Find where the given text appears and provide that cell's center as (X, Y) coordinate. 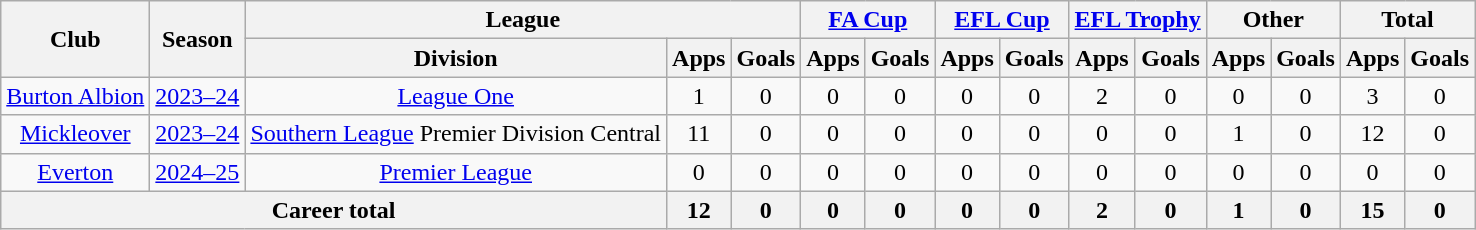
EFL Cup (1002, 20)
Career total (334, 210)
Total (1407, 20)
League One (456, 96)
Season (198, 39)
FA Cup (868, 20)
Everton (76, 172)
Other (1273, 20)
3 (1372, 96)
Premier League (456, 172)
2024–25 (198, 172)
EFL Trophy (1138, 20)
15 (1372, 210)
Club (76, 39)
League (523, 20)
11 (699, 134)
Division (456, 58)
Southern League Premier Division Central (456, 134)
Mickleover (76, 134)
Burton Albion (76, 96)
